Determine the [X, Y] coordinate at the center of the cell enclosing the given text.  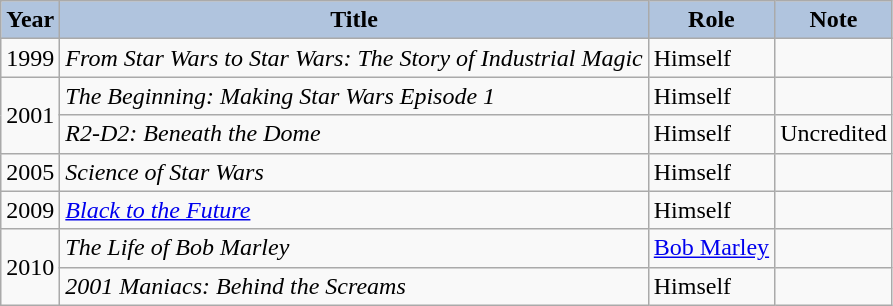
Black to the Future [354, 210]
1999 [30, 58]
R2-D2: Beneath the Dome [354, 134]
Bob Marley [711, 248]
From Star Wars to Star Wars: The Story of Industrial Magic [354, 58]
2009 [30, 210]
2010 [30, 267]
Title [354, 20]
Uncredited [834, 134]
Note [834, 20]
2001 Maniacs: Behind the Screams [354, 286]
Year [30, 20]
Role [711, 20]
2001 [30, 115]
Science of Star Wars [354, 172]
The Life of Bob Marley [354, 248]
2005 [30, 172]
The Beginning: Making Star Wars Episode 1 [354, 96]
